Return the (x, y) coordinate for the center point of the cell that contains the specified text.  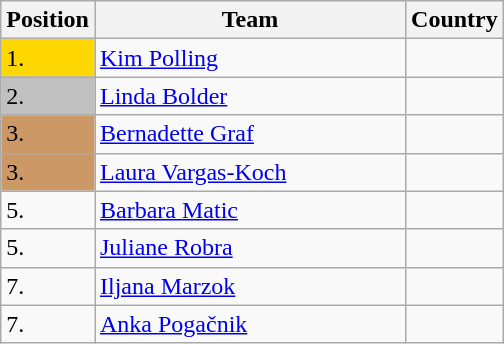
Country (455, 20)
Kim Polling (250, 58)
Position (48, 20)
Team (250, 20)
Anka Pogačnik (250, 324)
Barbara Matic (250, 210)
Iljana Marzok (250, 286)
Juliane Robra (250, 248)
2. (48, 96)
Bernadette Graf (250, 134)
Laura Vargas-Koch (250, 172)
1. (48, 58)
Linda Bolder (250, 96)
